Extract the (X, Y) coordinate from the center of the cell holding the provided text.  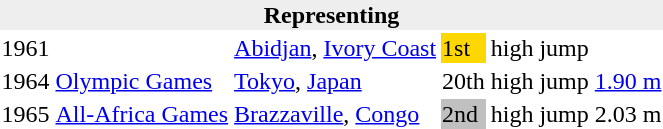
2.03 m (628, 114)
1st (464, 48)
Olympic Games (142, 81)
Brazzaville, Congo (336, 114)
2nd (464, 114)
1961 (26, 48)
Tokyo, Japan (336, 81)
1.90 m (628, 81)
1964 (26, 81)
1965 (26, 114)
Abidjan, Ivory Coast (336, 48)
All-Africa Games (142, 114)
Representing (332, 15)
20th (464, 81)
